Find where the given text appears and provide that cell's center as (x, y) coordinate. 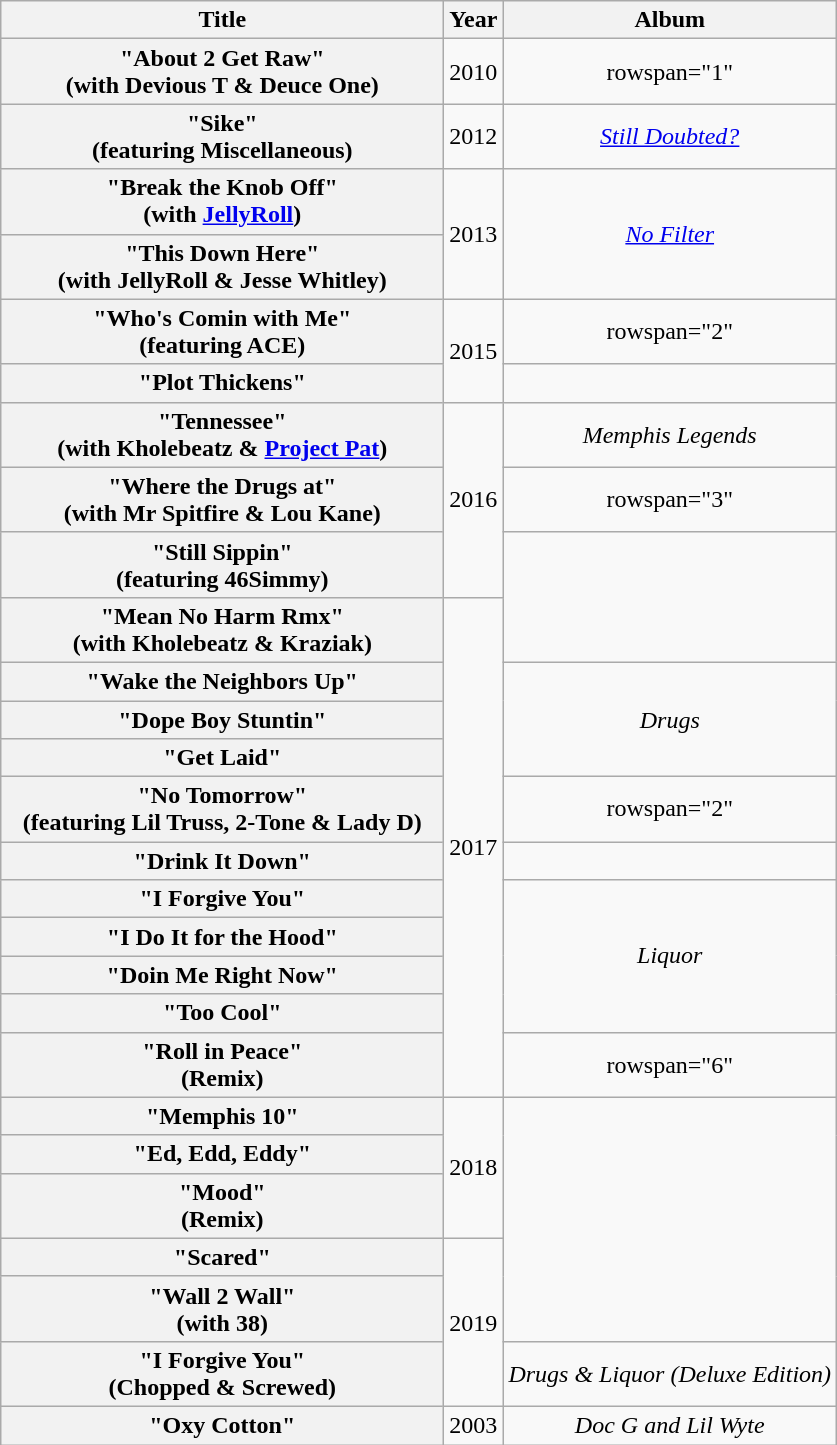
Doc G and Lil Wyte (670, 1425)
"No Tomorrow"(featuring Lil Truss, 2-Tone & Lady D) (222, 810)
"Plot Thickens" (222, 383)
2015 (474, 350)
"Tennessee"(with Kholebeatz & Project Pat) (222, 434)
"Mood"(Remix) (222, 1206)
2016 (474, 500)
"About 2 Get Raw"(with Devious T & Deuce One) (222, 72)
"Mean No Harm Rmx"(with Kholebeatz & Kraziak) (222, 630)
"Wake the Neighbors Up" (222, 681)
2012 (474, 136)
2003 (474, 1425)
"This Down Here"(with JellyRoll & Jesse Whitley) (222, 266)
rowspan="1" (670, 72)
"Scared" (222, 1257)
"Sike"(featuring Miscellaneous) (222, 136)
Liquor (670, 956)
"Oxy Cotton" (222, 1425)
"I Forgive You" (222, 899)
2017 (474, 847)
"Get Laid" (222, 758)
"Drink It Down" (222, 861)
No Filter (670, 234)
Year (474, 20)
"Too Cool" (222, 1013)
Title (222, 20)
"Who's Comin with Me"(featuring ACE) (222, 332)
2019 (474, 1322)
"Dope Boy Stuntin" (222, 719)
"Memphis 10" (222, 1116)
"I Do It for the Hood" (222, 937)
Drugs (670, 719)
"Break the Knob Off"(with JellyRoll) (222, 202)
Still Doubted? (670, 136)
Memphis Legends (670, 434)
rowspan="6" (670, 1064)
2010 (474, 72)
2013 (474, 234)
"Still Sippin"(featuring 46Simmy) (222, 564)
"Ed, Edd, Eddy" (222, 1154)
"Doin Me Right Now" (222, 975)
"Wall 2 Wall"(with 38) (222, 1308)
"Where the Drugs at"(with Mr Spitfire & Lou Kane) (222, 500)
"I Forgive You"(Chopped & Screwed) (222, 1374)
2018 (474, 1168)
Drugs & Liquor (Deluxe Edition) (670, 1374)
rowspan="3" (670, 500)
Album (670, 20)
"Roll in Peace"(Remix) (222, 1064)
